From the cell containing the given text, extract its center point as [X, Y] coordinate. 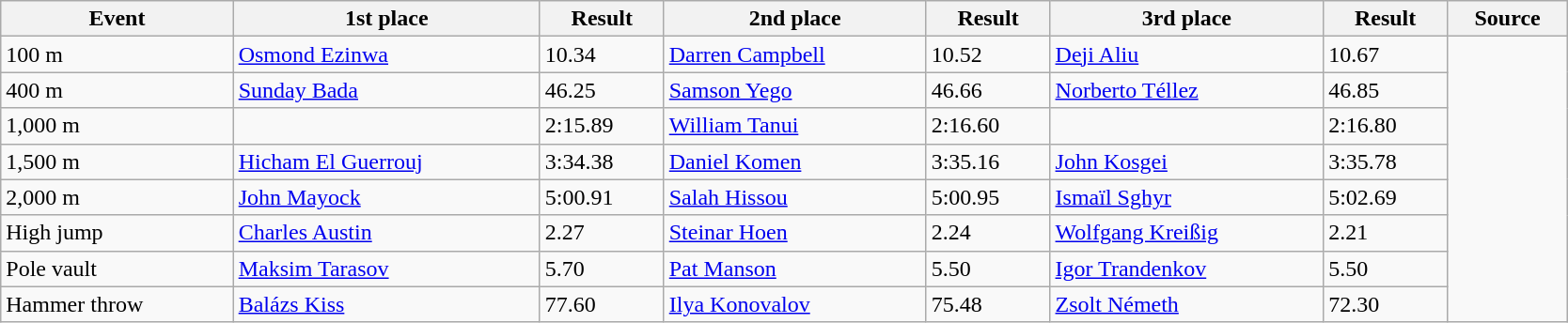
Osmond Ezinwa [386, 54]
Samson Yego [795, 90]
Wolfgang Kreißig [1186, 233]
2.27 [602, 233]
46.25 [602, 90]
5:02.69 [1386, 197]
John Kosgei [1186, 161]
1,000 m [117, 126]
3:35.78 [1386, 161]
10.34 [602, 54]
2nd place [795, 19]
3:35.16 [988, 161]
77.60 [602, 304]
2:16.60 [988, 126]
Steinar Hoen [795, 233]
Pole vault [117, 269]
46.85 [1386, 90]
High jump [117, 233]
46.66 [988, 90]
William Tanui [795, 126]
Charles Austin [386, 233]
2:16.80 [1386, 126]
Norberto Téllez [1186, 90]
2.24 [988, 233]
5.70 [602, 269]
Hicham El Guerrouj [386, 161]
5:00.95 [988, 197]
Pat Manson [795, 269]
Darren Campbell [795, 54]
Daniel Komen [795, 161]
3:34.38 [602, 161]
1st place [386, 19]
1,500 m [117, 161]
2,000 m [117, 197]
Zsolt Németh [1186, 304]
Deji Aliu [1186, 54]
100 m [117, 54]
5:00.91 [602, 197]
Ismaïl Sghyr [1186, 197]
Hammer throw [117, 304]
Maksim Tarasov [386, 269]
10.52 [988, 54]
3rd place [1186, 19]
72.30 [1386, 304]
2.21 [1386, 233]
Ilya Konovalov [795, 304]
Event [117, 19]
John Mayock [386, 197]
Salah Hissou [795, 197]
Balázs Kiss [386, 304]
Igor Trandenkov [1186, 269]
10.67 [1386, 54]
Sunday Bada [386, 90]
Source [1508, 19]
400 m [117, 90]
2:15.89 [602, 126]
75.48 [988, 304]
